Detect which cell encompasses the target text, then output its (X, Y) center coordinate. 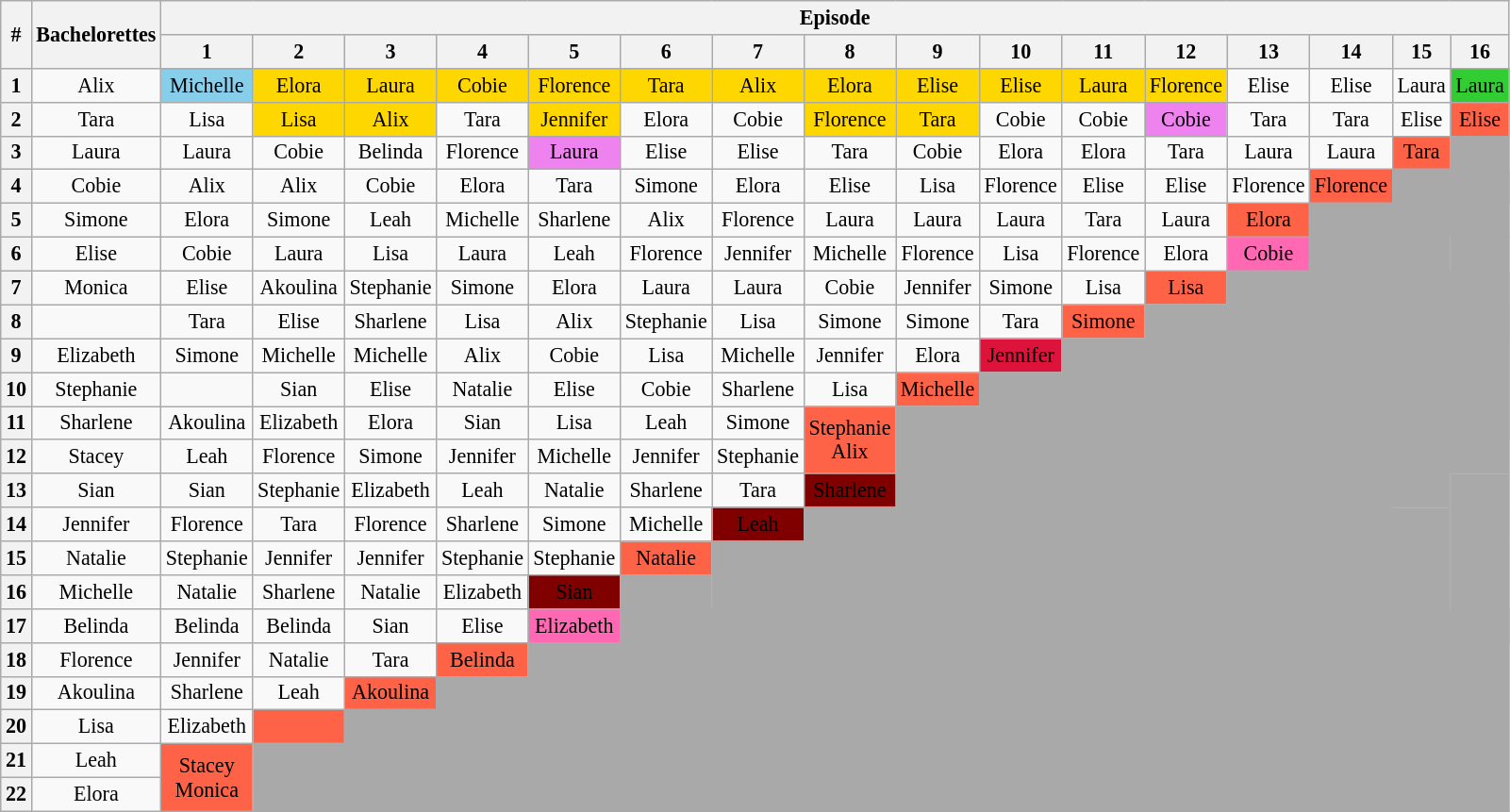
Monica (96, 288)
StaceyMonica (207, 777)
19 (16, 693)
21 (16, 760)
# (16, 34)
Episode (836, 17)
17 (16, 625)
StephanieAlix (849, 439)
Bachelorettes (96, 34)
22 (16, 794)
18 (16, 659)
20 (16, 727)
Stacey (96, 456)
